Identify which cell holds the provided text, then report its [x, y] central coordinate. 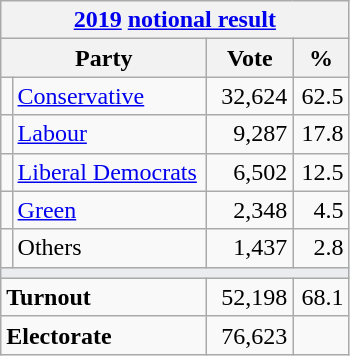
Green [110, 210]
9,287 [250, 134]
2.8 [321, 248]
% [321, 58]
Conservative [110, 96]
Others [110, 248]
52,198 [250, 297]
76,623 [250, 335]
2019 notional result [175, 20]
1,437 [250, 248]
12.5 [321, 172]
2,348 [250, 210]
Labour [110, 134]
Turnout [104, 297]
68.1 [321, 297]
17.8 [321, 134]
Liberal Democrats [110, 172]
62.5 [321, 96]
4.5 [321, 210]
32,624 [250, 96]
Electorate [104, 335]
6,502 [250, 172]
Party [104, 58]
Vote [250, 58]
